Output the (x, y) coordinate of the center of the cell containing the given text.  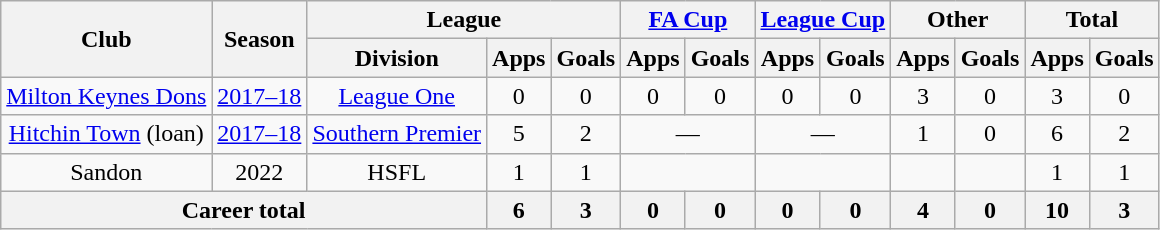
Club (106, 39)
League Cup (823, 20)
FA Cup (688, 20)
Season (260, 39)
Career total (244, 210)
Milton Keynes Dons (106, 96)
Sandon (106, 172)
5 (519, 134)
Other (958, 20)
4 (923, 210)
Total (1092, 20)
Division (397, 58)
10 (1057, 210)
HSFL (397, 172)
League (464, 20)
Southern Premier (397, 134)
2022 (260, 172)
Hitchin Town (loan) (106, 134)
League One (397, 96)
